From the cell containing the given text, extract its center point as [x, y] coordinate. 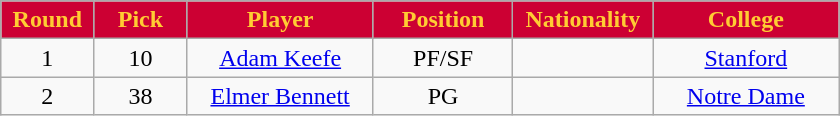
PF/SF [443, 58]
Pick [140, 20]
Adam Keefe [280, 58]
PG [443, 96]
Nationality [583, 20]
10 [140, 58]
Position [443, 20]
1 [48, 58]
38 [140, 96]
2 [48, 96]
Stanford [746, 58]
Round [48, 20]
Elmer Bennett [280, 96]
Notre Dame [746, 96]
Player [280, 20]
College [746, 20]
